Return the [X, Y] coordinate for the center point of the cell that contains the specified text.  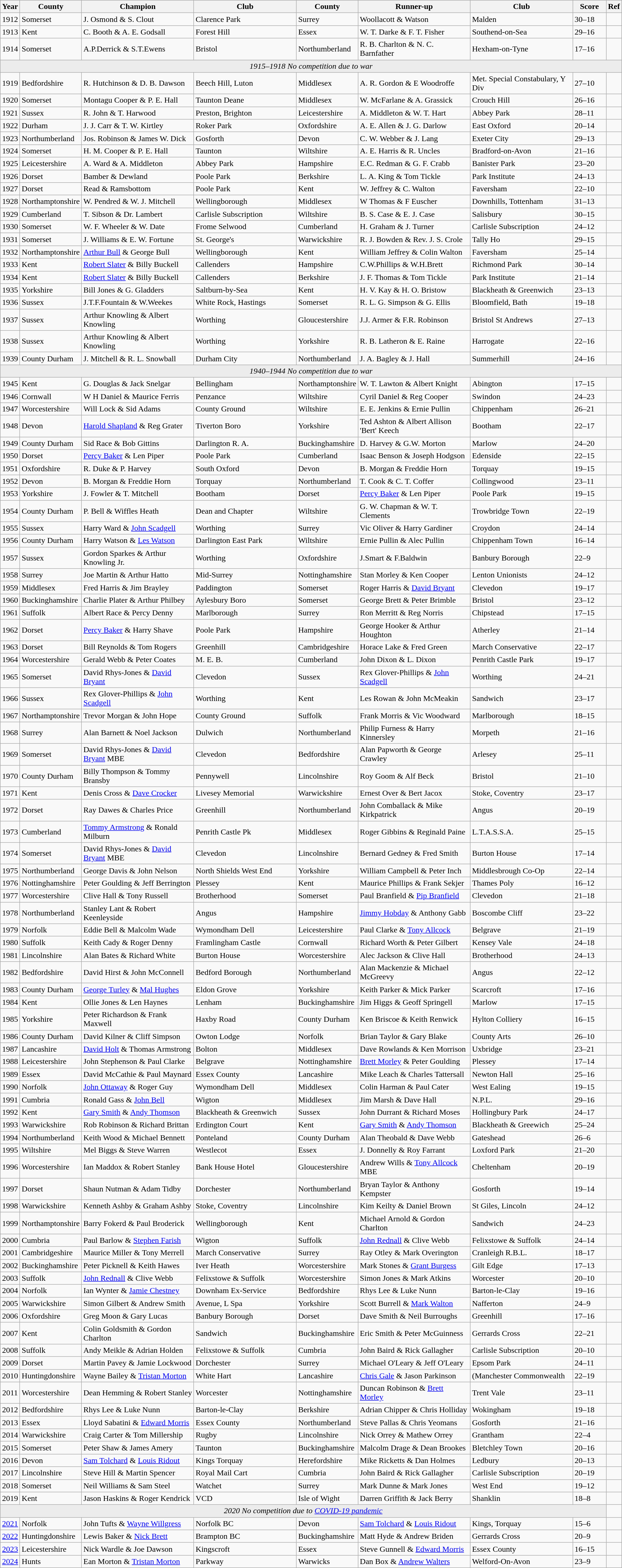
Darlington R. A. [245, 443]
2021 [10, 1524]
Stan Morley & Ken Cooper [414, 575]
Herefordshire [327, 1460]
1956 [10, 541]
25–14 [589, 252]
Uxbridge [522, 1049]
1933 [10, 265]
Trevor Morgan & John Hope [138, 716]
30–14 [589, 265]
Ray Dawes & Charles Price [138, 810]
18–17 [589, 1253]
2013 [10, 1423]
Rugby [245, 1435]
2017 [10, 1473]
Roy Goom & Alf Beck [414, 776]
1951 [10, 469]
Hollingbury Park [522, 1112]
1923 [10, 138]
Harry Ward & John Scadgell [138, 528]
John Dixon & L. Dixon [414, 660]
Les Rowan & John McMeakin [414, 699]
1975 [10, 870]
Gateshead [522, 1137]
Dean Hemming & Robert Stanley [138, 1393]
Collingwood [522, 481]
2001 [10, 1253]
Hunts [51, 1561]
Dulwich [245, 733]
18–8 [589, 1498]
Paddington [245, 587]
Colin Goldsmith & Gordon Charlton [138, 1333]
1958 [10, 575]
Framlingham Castle [245, 943]
1925 [10, 163]
H. V. Kay & H. O. Bristow [414, 290]
Ollie Jones & Len Haynes [138, 1002]
Bryan Taylor & Anthony Kempster [414, 1189]
Greg Moon & Gary Lucas [138, 1316]
Edenside [522, 456]
21–19 [589, 930]
J. Williams & E. W. Fortune [138, 239]
1945 [10, 384]
1961 [10, 613]
1978 [10, 913]
L.T.A.S.S.A. [522, 831]
Chipstead [522, 613]
23–20 [589, 163]
Tally Ho [522, 239]
2012 [10, 1410]
1999 [10, 1223]
22–21 [589, 1333]
Bank House Hotel [245, 1168]
25–24 [589, 1125]
2022 [10, 1536]
Southend-on-Sea [522, 32]
2020 No competition due to COVID-19 pandemic [303, 1511]
Andy Meikle & Adrian Holden [138, 1350]
Keith Cady & Roger Denny [138, 943]
28–11 [589, 113]
Simon Gilbert & Andrew Smith [138, 1303]
Shanklin [522, 1498]
Roger Harris & David Bryant [414, 587]
1984 [10, 1002]
2010 [10, 1376]
2015 [10, 1448]
Bill Reynolds & Tom Rogers [138, 647]
Nick Orrey & Mathew Orrey [414, 1435]
1976 [10, 883]
Albert Race & Percy Denny [138, 613]
Peter Picknell & Keith Hawes [138, 1265]
Runner-up [414, 7]
(Manchester Commonwealth [522, 1376]
Ron Merritt & Reg Norris [414, 613]
22–4 [589, 1435]
J. J. Carr & T. W. Kirtley [138, 126]
1971 [10, 793]
Joe Martin & Arthur Hatto [138, 575]
Fred Harris & Jim Brayley [138, 587]
Darren Griffith & Jack Berry [414, 1498]
A.P.Derrick & S.T.Ewens [138, 49]
1965 [10, 677]
1972 [10, 810]
Maurice Phillips & Frank Sekjer [414, 883]
North Shields West End [245, 870]
David Hirst & John McConnell [138, 972]
Matt Hyde & Andrew Briden [414, 1536]
19–12 [589, 1486]
Salisbury [522, 214]
Harold Shapland & Reg Grater [138, 426]
Colin Harman & Paul Cater [414, 1087]
24–9 [589, 1303]
John Ottaway & Roger Guy [138, 1087]
24–21 [589, 677]
1966 [10, 699]
2005 [10, 1303]
Mark Dunne & Mark Jones [414, 1486]
David Kilner & Cliff Simpson [138, 1036]
J. A. Bagley & J. Hall [414, 358]
1954 [10, 511]
Andrew Wills & Tony Allcock MBE [414, 1168]
1920 [10, 100]
Paul Branfield & Pip Branfield [414, 896]
Epsom Park [522, 1363]
Roker Park [245, 126]
W. McFarlane & A. Grassick [414, 100]
2006 [10, 1316]
A. Middleton & W. T. Hart [414, 113]
Score [589, 7]
Bolton [245, 1049]
E. E. Jenkins & Ernie Pullin [414, 409]
1992 [10, 1112]
Isaac Benson & Joseph Hodgson [414, 456]
Billy Thompson & Tommy Bransby [138, 776]
White Hart [245, 1376]
Year [10, 7]
Keith Parker & Mick Parker [414, 990]
Arthur Bull & George Bull [138, 252]
Paul Barlow & Stephen Farish [138, 1240]
1973 [10, 831]
G. W. Chapman & W. T. Clements [414, 511]
Lloyd Sabatini & Edward Morris [138, 1423]
2000 [10, 1240]
2007 [10, 1333]
Malcolm Drage & Dean Brookes [414, 1448]
W. Jeffrey & C. Walton [414, 189]
Kensey Vale [522, 943]
1919 [10, 83]
2023 [10, 1549]
30–15 [589, 214]
22–9 [589, 558]
1914 [10, 49]
1948 [10, 426]
M. E. B. [245, 660]
1936 [10, 303]
Richmond Park [522, 265]
1929 [10, 214]
John Comballack & Mike Kirkpatrick [414, 810]
Tommy Armstrong & Ronald Milburn [138, 831]
A. Ward & A. Middleton [138, 163]
Gilt Edge [522, 1265]
Preston, Brighton [245, 113]
Arlesey [522, 754]
Dave Rowlands & Ken Morrison [414, 1049]
W. T. Lawton & Albert Knight [414, 384]
J. Osmond & S. Clout [138, 19]
1970 [10, 776]
Philip Furness & Harry Kinnersley [414, 733]
Bellingham [245, 384]
Dean and Chapter [245, 511]
1993 [10, 1125]
1997 [10, 1189]
Will Lock & Sid Adams [138, 409]
1988 [10, 1062]
Percy Baker & Harry Shave [138, 630]
24–11 [589, 1363]
2002 [10, 1265]
2004 [10, 1291]
Scarcroft [522, 990]
Michael O'Leary & Jeff O'Leary [414, 1363]
Wokingham [522, 1410]
Sid Race & Bob Gittins [138, 443]
21–20 [589, 1150]
Loxford Park [522, 1150]
C. Booth & A. E. Godsall [138, 32]
Downhills, Tottenham [522, 202]
Jimmy Hobday & Anthony Gabb [414, 913]
Brett Morley & Peter Goulding [414, 1062]
Eldon Grove [245, 990]
Kenneth Ashby & Graham Ashby [138, 1206]
1957 [10, 558]
West End [522, 1486]
1952 [10, 481]
William Jeffrey & Colin Walton [414, 252]
W Thomas & F Euscher [414, 202]
1981 [10, 955]
1979 [10, 930]
2011 [10, 1393]
Parkway [245, 1561]
17–13 [589, 1265]
Trowbridge Town [522, 511]
A. E. Allen & J. G. Darlow [414, 126]
Met. Special Constabulary, Y Div [522, 83]
Morpeth [522, 733]
Bamber & Dewland [138, 176]
Brampton BC [245, 1536]
Downham Ex-Service [245, 1291]
Mike Ricketts & Dan Holmes [414, 1460]
1985 [10, 1019]
16–14 [589, 541]
1969 [10, 754]
1932 [10, 252]
Nafferton [522, 1303]
Martin Pavey & Jamie Lockwood [138, 1363]
Harrogate [522, 341]
Kings, Torquay [522, 1524]
Erdington Court [245, 1125]
1990 [10, 1087]
L. A. King & Tom Tickle [414, 176]
Avenue, L Spa [245, 1303]
W. Pendred & W. J. Mitchell [138, 202]
Chippenham Town [522, 541]
Jim Marsh & Dave Hall [414, 1099]
23–12 [589, 600]
Aylesbury Boro [245, 600]
Hylton Colliery [522, 1019]
Charlie Plater & Arthur Philbey [138, 600]
Gordon Sparkes & Arthur Knowling Jr. [138, 558]
Penrith Castle Park [522, 660]
W. F. Wheeler & W. Date [138, 227]
Ian Maddox & Robert Stanley [138, 1168]
1963 [10, 647]
David Holt & Thomas Armstrong [138, 1049]
Peter Richardson & Frank Maxwell [138, 1019]
1912 [10, 19]
1921 [10, 113]
Scott Burrell & Mark Walton [414, 1303]
E.C. Redman & G. F. Crabb [414, 163]
P. Bell & Wiffles Heath [138, 511]
Bernard Gedney & Fred Smith [414, 853]
30–18 [589, 19]
1964 [10, 660]
Read & Ramsbottom [138, 189]
Dave Smith & Neil Burroughs [414, 1316]
South Oxford [245, 469]
St. George's [245, 239]
26–16 [589, 100]
Penzance [245, 396]
1977 [10, 896]
Cranleigh R.B.L. [522, 1253]
Abington [522, 384]
Westlecot [245, 1150]
25–11 [589, 754]
1935 [10, 290]
John Tufts & Wayne Willgress [138, 1524]
J. Donnelly & Roy Farrant [414, 1150]
Mel Biggs & Steve Warren [138, 1150]
Forest Hill [245, 32]
Denis Cross & Dave Crocker [138, 793]
R. Duke & P. Harvey [138, 469]
20–9 [589, 1536]
R. J. Bowden & Rev. J. S. Crole [414, 239]
1986 [10, 1036]
26–6 [589, 1137]
20–13 [589, 1460]
1930 [10, 227]
Ronald Gass & John Bell [138, 1099]
1926 [10, 176]
Alan Papworth & George Crawley [414, 754]
15–6 [589, 1524]
C. W. Webber & J. Lang [414, 138]
Blackheath & Greewich [522, 1125]
Craig Carter & Tom Millership [138, 1435]
Middlesbrough Co-Op [522, 870]
Horace Lake & Fred Green [414, 647]
Wayne Bailey & Tristan Morton [138, 1376]
22–14 [589, 870]
Bletchley Town [522, 1448]
21–18 [589, 896]
27–13 [589, 319]
2008 [10, 1350]
1947 [10, 409]
W H Daniel & Maurice Ferris [138, 396]
Chris Gale & Jason Parkinson [414, 1376]
Thames Poly [522, 883]
J.T.F.Fountain & W.Weekes [138, 303]
Exeter City [522, 138]
Eddie Bell & Malcolm Wade [138, 930]
Mike Leach & Charles Tattersall [414, 1074]
Alan Barnett & Noel Jackson [138, 733]
Ted Ashton & Albert Allison 'Bert' Keech [414, 426]
Jason Haskins & Roger Kendrick [138, 1498]
Stanley Lant & Robert Keenleyside [138, 913]
1940–1944 No competition due to war [311, 371]
1994 [10, 1137]
1998 [10, 1206]
21–10 [589, 776]
1960 [10, 600]
Alan Theobald & Dave Webb [414, 1137]
1915–1918 No competition due to war [311, 66]
26–10 [589, 1036]
Cyril Daniel & Reg Cooper [414, 396]
Shaun Nutman & Adam Tidby [138, 1189]
Chippenham [522, 409]
Clarence Park [245, 19]
Simon Jones & Mark Atkins [414, 1278]
2016 [10, 1460]
31–13 [589, 202]
David Rhys-Jones & David Bryant [138, 677]
T. Sibson & Dr. Lambert [138, 214]
1949 [10, 443]
Peter Shaw & James Amery [138, 1448]
1934 [10, 277]
1991 [10, 1099]
26–21 [589, 409]
Alan Mackenzie & Michael McGreevy [414, 972]
22–16 [589, 341]
1967 [10, 716]
Ernie Pullin & Alec Pullin [414, 541]
1953 [10, 494]
Swindon [522, 396]
Alan Bates & Richard White [138, 955]
Ray Otley & Mark Overington [414, 1253]
St Giles, Lincoln [522, 1206]
Montagu Cooper & P. E. Hall [138, 100]
Dan Box & Andrew Walters [414, 1561]
Jos. Robinson & James W. Dick [138, 138]
1980 [10, 943]
23–21 [589, 1049]
Steve Gunnell & Edward Morris [414, 1549]
Iver Heath [245, 1265]
Frome Selwood [245, 227]
Ledbury [522, 1460]
Norfolk BC [245, 1524]
C.W.Phillips & W.H.Brett [414, 265]
27–10 [589, 83]
23–13 [589, 290]
Jim Higgs & Geoff Springell [414, 1002]
R. L. G. Simpson & G. Ellis [414, 303]
George Turley & Mal Hughes [138, 990]
Isle of Wight [327, 1498]
1962 [10, 630]
J. Fowler & T. Mitchell [138, 494]
J. Mitchell & R. L. Snowball [138, 358]
24–16 [589, 358]
Trent Vale [522, 1393]
Steve Pallas & Chris Yeomans [414, 1423]
Richard Worth & Peter Gilbert [414, 943]
1924 [10, 151]
29–13 [589, 138]
1995 [10, 1150]
Bradford-on-Avon [522, 151]
Clive Hall & Tony Russell [138, 896]
R. Hutchinson & D. B. Dawson [138, 83]
Durham City [245, 358]
Woollacott & Watson [414, 19]
VCD [245, 1498]
18–15 [589, 716]
Keith Wood & Michael Bennett [138, 1137]
R. B. Charlton & N. C. Barnfather [414, 49]
County Arts [522, 1036]
Cheltenham [522, 1168]
D. Harvey & G.W. Morton [414, 443]
Mark Stones & Grant Burgess [414, 1265]
J. F. Thomas & Tom Tickle [414, 277]
19–16 [589, 1291]
1946 [10, 396]
Nick Wardle & Joe Dawson [138, 1549]
Ponteland [245, 1137]
Kings Torquay [245, 1460]
25–16 [589, 1074]
Warwicks [327, 1561]
Barry Fokerd & Paul Broderick [138, 1223]
Gerald Webb & Peter Coates [138, 660]
1983 [10, 990]
White Rock, Hastings [245, 303]
Eric Smith & Peter McGuinness [414, 1333]
William Campbell & Peter Inch [414, 870]
1955 [10, 528]
H. Graham & J. Turner [414, 227]
Owton Lodge [245, 1036]
1974 [10, 853]
1913 [10, 32]
West Ealing [522, 1087]
Lenham [245, 1002]
A. R. Gordon & E Woodroffe [414, 83]
25–15 [589, 831]
Tiverton Boro [245, 426]
Champion [138, 7]
22–15 [589, 456]
Brian Taylor & Gary Blake [414, 1036]
East Oxford [522, 126]
Atherley [522, 630]
George Davis & John Nelson [138, 870]
Watchet [245, 1486]
Bristol St Andrews [522, 319]
19–14 [589, 1189]
Ken Briscoe & Keith Renwick [414, 1019]
22–12 [589, 972]
Bill Jones & G. Gladders [138, 290]
Kim Keilty & Daniel Brown [414, 1206]
2014 [10, 1435]
1959 [10, 587]
A. E. Harris & R. Uncles [414, 151]
20–16 [589, 1448]
Pennywell [245, 776]
Alec Jackson & Clive Hall [414, 955]
22–10 [589, 189]
David McCathie & Paul Maynard [138, 1074]
Summerhill [522, 358]
1931 [10, 239]
B. S. Case & E. J. Case [414, 214]
Paul Clarke & Tony Allcock [414, 930]
Ernest Over & Bert Jacox [414, 793]
Beech Hill, Luton [245, 83]
John Stephenson & Paul Clarke [138, 1062]
24–18 [589, 943]
Maurice Miller & Tony Merrell [138, 1253]
Saltburn-by-Sea [245, 290]
R. John & T. Harwood [138, 113]
1950 [10, 456]
Bloomfield, Bath [522, 303]
Duncan Robinson & Brett Morley [414, 1393]
24–20 [589, 443]
H. M. Cooper & P. E. Hall [138, 151]
2009 [10, 1363]
N.P.L. [522, 1099]
2003 [10, 1278]
J.J. Armer & F.R. Robinson [414, 319]
1987 [10, 1049]
Royal Mail Cart [245, 1473]
Bedford Borough [245, 972]
Steve Hill & Martin Spencer [138, 1473]
Vic Oliver & Harry Gardiner [414, 528]
23–22 [589, 913]
23–9 [589, 1561]
1968 [10, 733]
T. Cook & C. T. Coffer [414, 481]
Welford-On-Avon [522, 1561]
Kingscroft [245, 1549]
Haxby Road [245, 1019]
29–15 [589, 239]
1938 [10, 341]
16–12 [589, 883]
1939 [10, 358]
Lenton Unionists [522, 575]
Grantham [522, 1435]
Frank Morris & Vic Woodward [414, 716]
Ian Wynter & Jamie Chestney [138, 1291]
Ean Morton & Tristan Morton [138, 1561]
20–14 [589, 126]
Malden [522, 19]
1996 [10, 1168]
2018 [10, 1486]
Harry Watson & Les Watson [138, 541]
Mid-Surrey [245, 575]
2024 [10, 1561]
W. T. Darke & F. T. Fisher [414, 32]
George Brett & Peter Brimble [414, 600]
24–17 [589, 1112]
Banister Park [522, 163]
G. Douglas & Jack Snelgar [138, 384]
1982 [10, 972]
Roger Gibbins & Reginald Paine [414, 831]
1928 [10, 202]
Livesey Memorial [245, 793]
Newton Hall [522, 1074]
Michael Arnold & Gordon Charlton [414, 1223]
R. B. Latheron & E. Raine [414, 341]
Peter Goulding & Jeff Berrington [138, 883]
1927 [10, 189]
Adrian Chipper & Chris Holliday [414, 1410]
Ref [614, 7]
Rob Robinson & Richard Brittan [138, 1125]
Darlington East Park [245, 541]
George Hooker & Arthur Houghton [414, 630]
Penrith Castle Pk [245, 831]
Boscombe Cliff [522, 913]
Neil Williams & Sam Steel [138, 1486]
2019 [10, 1498]
Durham [51, 126]
Taunton Deane [245, 100]
1989 [10, 1074]
Lewis Baker & Nick Brett [138, 1536]
Crouch Hill [522, 100]
Hexham-on-Tyne [522, 49]
1922 [10, 126]
1937 [10, 319]
John Durrant & Richard Moses [414, 1112]
Croydon [522, 528]
J.Smart & F.Baldwin [414, 558]
